Output the [X, Y] coordinate of the center of the cell containing the given text.  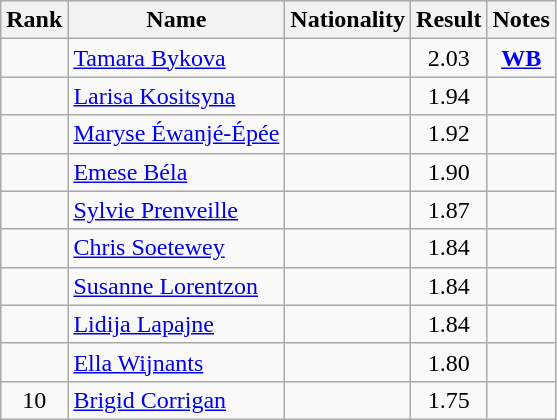
1.75 [449, 400]
2.03 [449, 58]
Maryse Éwanjé-Épée [176, 134]
Notes [521, 20]
WB [521, 58]
Result [449, 20]
Chris Soetewey [176, 248]
1.90 [449, 172]
1.94 [449, 96]
Susanne Lorentzon [176, 286]
Rank [34, 20]
Ella Wijnants [176, 362]
Name [176, 20]
Nationality [348, 20]
Emese Béla [176, 172]
1.80 [449, 362]
1.92 [449, 134]
Larisa Kositsyna [176, 96]
10 [34, 400]
1.87 [449, 210]
Sylvie Prenveille [176, 210]
Brigid Corrigan [176, 400]
Tamara Bykova [176, 58]
Lidija Lapajne [176, 324]
